Find where the given text appears and provide that cell's center as (x, y) coordinate. 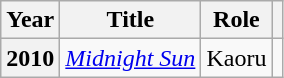
Midnight Sun (130, 58)
2010 (30, 58)
Kaoru (236, 58)
Title (130, 20)
Year (30, 20)
Role (236, 20)
